Find where the given text appears and provide that cell's center as [X, Y] coordinate. 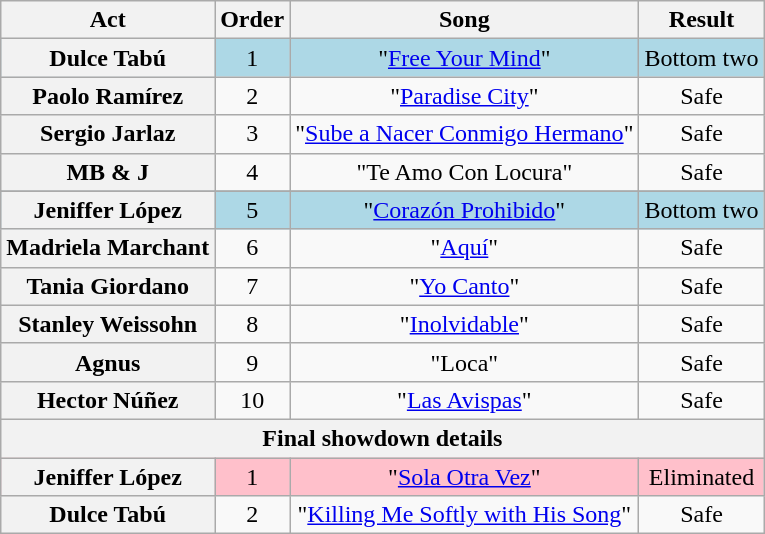
Final showdown details [382, 438]
3 [252, 134]
"Inolvidable" [464, 324]
Hector Núñez [108, 400]
Sergio Jarlaz [108, 134]
"Free Your Mind" [464, 58]
"Las Avispas" [464, 400]
8 [252, 324]
5 [252, 210]
Act [108, 20]
Order [252, 20]
Stanley Weissohn [108, 324]
"Corazón Prohibido" [464, 210]
Result [702, 20]
9 [252, 362]
"Killing Me Softly with His Song" [464, 515]
10 [252, 400]
"Aquí" [464, 248]
"Sola Otra Vez" [464, 477]
"Paradise City" [464, 96]
Eliminated [702, 477]
4 [252, 172]
MB & J [108, 172]
"Sube a Nacer Conmigo Hermano" [464, 134]
"Loca" [464, 362]
6 [252, 248]
Madriela Marchant [108, 248]
"Te Amo Con Locura" [464, 172]
Song [464, 20]
7 [252, 286]
"Yo Canto" [464, 286]
Tania Giordano [108, 286]
Agnus [108, 362]
Paolo Ramírez [108, 96]
